Identify which cell holds the provided text, then report its (X, Y) central coordinate. 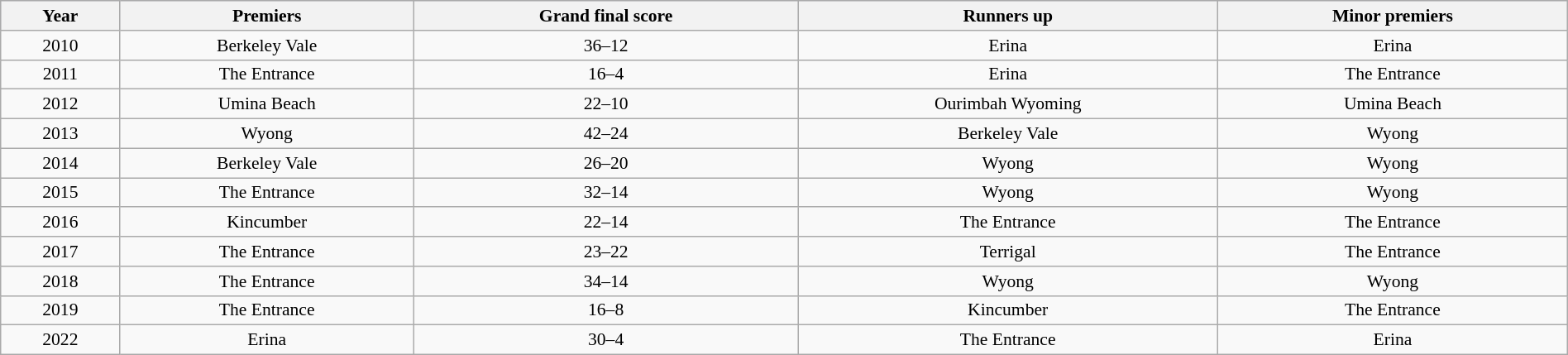
22–10 (605, 104)
2013 (60, 134)
2014 (60, 163)
16–4 (605, 74)
23–22 (605, 252)
2016 (60, 223)
Year (60, 16)
26–20 (605, 163)
42–24 (605, 134)
Grand final score (605, 16)
22–14 (605, 223)
Minor premiers (1393, 16)
16–8 (605, 310)
2011 (60, 74)
2012 (60, 104)
32–14 (605, 193)
Premiers (267, 16)
Terrigal (1008, 252)
Ourimbah Wyoming (1008, 104)
2022 (60, 340)
2017 (60, 252)
30–4 (605, 340)
34–14 (605, 281)
2019 (60, 310)
2018 (60, 281)
36–12 (605, 46)
2010 (60, 46)
Runners up (1008, 16)
2015 (60, 193)
